Extract the [X, Y] coordinate from the center of the cell holding the provided text.  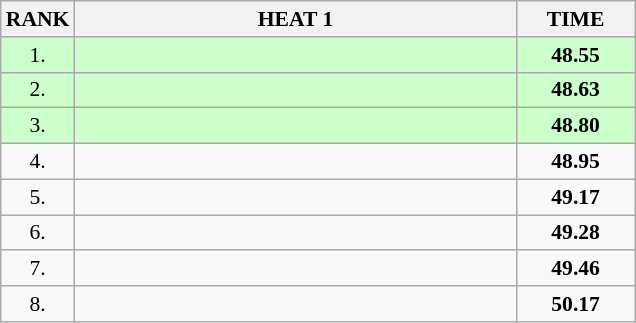
49.17 [576, 197]
TIME [576, 19]
4. [38, 162]
8. [38, 304]
6. [38, 233]
50.17 [576, 304]
3. [38, 126]
48.55 [576, 55]
HEAT 1 [295, 19]
RANK [38, 19]
48.63 [576, 90]
49.28 [576, 233]
7. [38, 269]
48.95 [576, 162]
48.80 [576, 126]
49.46 [576, 269]
1. [38, 55]
5. [38, 197]
2. [38, 90]
